For the text-containing cell, return its midpoint in (X, Y) coordinate format. 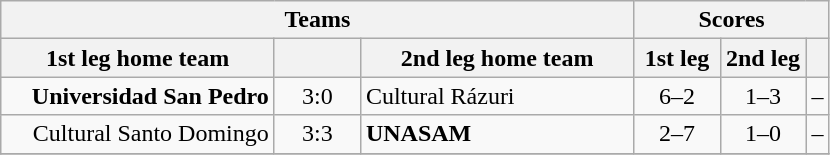
Universidad San Pedro (138, 96)
2–7 (677, 134)
1st leg (677, 58)
3:3 (317, 134)
Cultural Santo Domingo (138, 134)
6–2 (677, 96)
1–0 (763, 134)
3:0 (317, 96)
1st leg home team (138, 58)
1–3 (763, 96)
Scores (732, 20)
2nd leg home team (497, 58)
2nd leg (763, 58)
UNASAM (497, 134)
Cultural Rázuri (497, 96)
Teams (318, 20)
